Detect which cell encompasses the target text, then output its (X, Y) center coordinate. 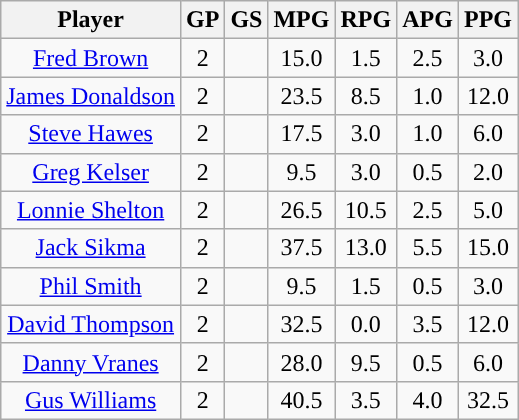
8.5 (366, 96)
APG (428, 20)
5.5 (428, 248)
Greg Kelser (91, 172)
Fred Brown (91, 58)
James Donaldson (91, 96)
17.5 (302, 134)
Danny Vranes (91, 362)
David Thompson (91, 324)
Steve Hawes (91, 134)
Player (91, 20)
RPG (366, 20)
10.5 (366, 210)
Jack Sikma (91, 248)
28.0 (302, 362)
GP (202, 20)
Phil Smith (91, 286)
23.5 (302, 96)
5.0 (488, 210)
37.5 (302, 248)
4.0 (428, 400)
GS (246, 20)
40.5 (302, 400)
Lonnie Shelton (91, 210)
13.0 (366, 248)
Gus Williams (91, 400)
2.0 (488, 172)
MPG (302, 20)
26.5 (302, 210)
PPG (488, 20)
0.0 (366, 324)
